For the text-containing cell, return its midpoint in (x, y) coordinate format. 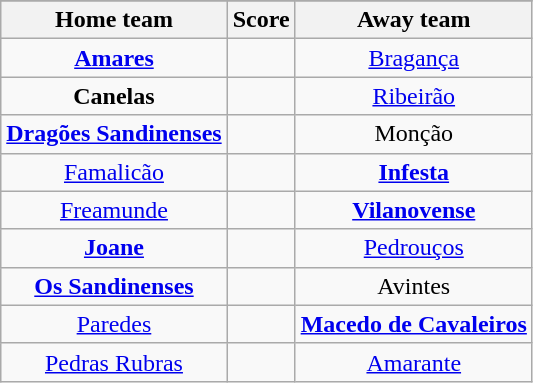
Home team (114, 20)
Bragança (414, 58)
Freamunde (114, 210)
Avintes (414, 286)
Joane (114, 248)
Monção (414, 134)
Os Sandinenses (114, 286)
Pedrouços (414, 248)
Amares (114, 58)
Dragões Sandinenses (114, 134)
Ribeirão (414, 96)
Famalicão (114, 172)
Pedras Rubras (114, 362)
Away team (414, 20)
Amarante (414, 362)
Canelas (114, 96)
Vilanovense (414, 210)
Paredes (114, 324)
Score (261, 20)
Macedo de Cavaleiros (414, 324)
Infesta (414, 172)
